Extract the (x, y) coordinate from the center of the cell holding the provided text.  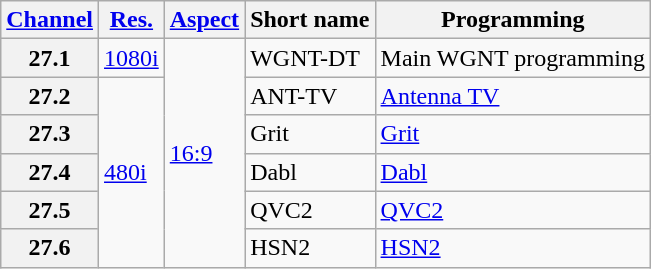
Programming (512, 20)
Channel (50, 20)
Antenna TV (512, 96)
Aspect (204, 20)
27.4 (50, 172)
27.6 (50, 248)
27.2 (50, 96)
WGNT-DT (310, 58)
1080i (132, 58)
Res. (132, 20)
27.5 (50, 210)
Short name (310, 20)
27.3 (50, 134)
Main WGNT programming (512, 58)
27.1 (50, 58)
16:9 (204, 153)
480i (132, 172)
ANT-TV (310, 96)
